Extract the (X, Y) coordinate from the center of the cell holding the provided text.  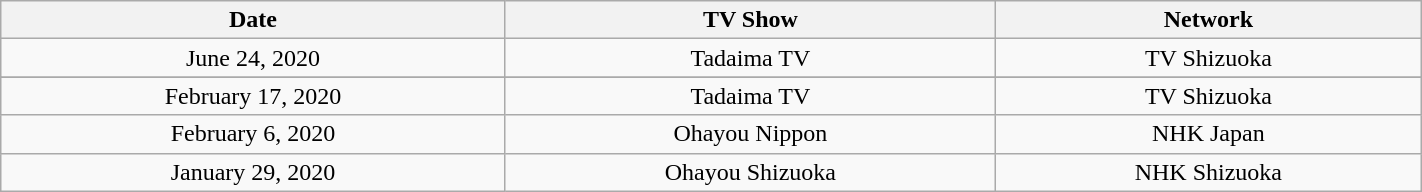
Date (254, 20)
June 24, 2020 (254, 58)
NHK Shizuoka (1208, 172)
TV Show (750, 20)
Ohayou Shizuoka (750, 172)
Network (1208, 20)
February 17, 2020 (254, 96)
Ohayou Nippon (750, 134)
NHK Japan (1208, 134)
February 6, 2020 (254, 134)
January 29, 2020 (254, 172)
